For the text-containing cell, return its midpoint in [X, Y] coordinate format. 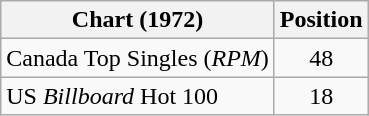
US Billboard Hot 100 [138, 96]
Canada Top Singles (RPM) [138, 58]
Position [321, 20]
18 [321, 96]
Chart (1972) [138, 20]
48 [321, 58]
